Locate the cell with the specified text and output its (x, y) center coordinate. 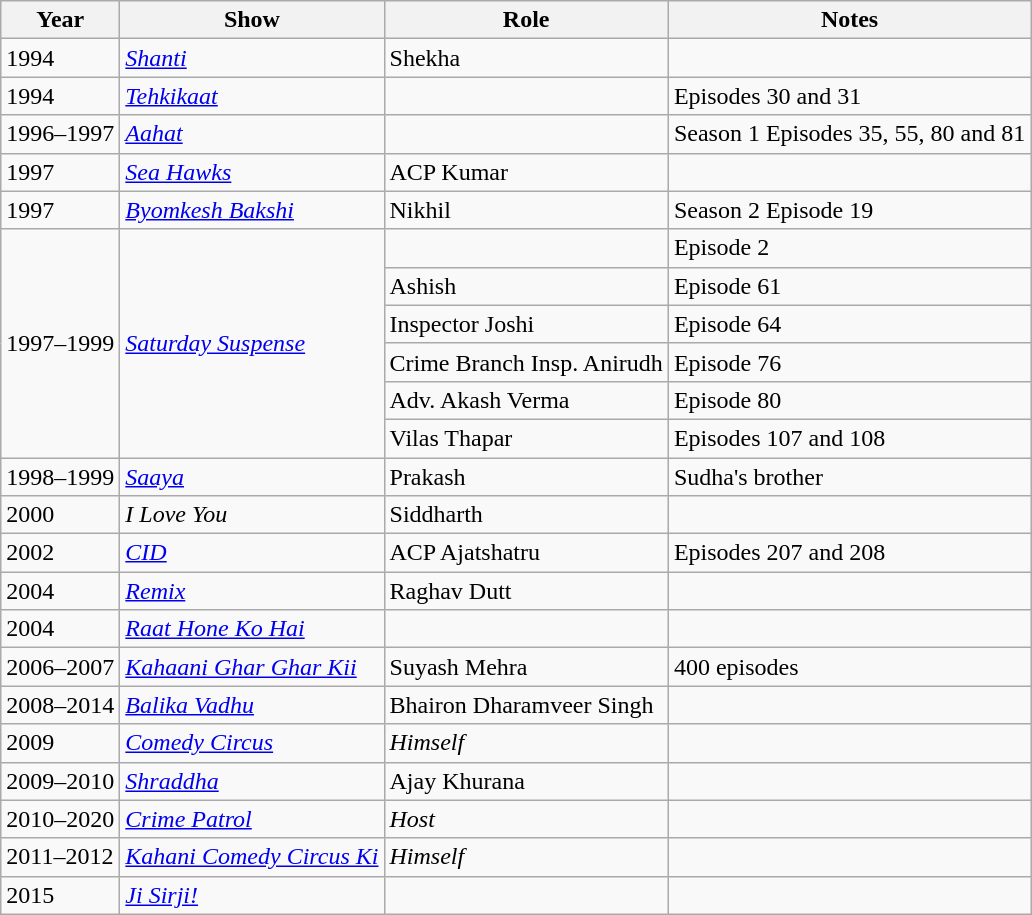
Shanti (252, 58)
Season 1 Episodes 35, 55, 80 and 81 (849, 134)
Show (252, 20)
Notes (849, 20)
2010–2020 (60, 819)
Role (526, 20)
Comedy Circus (252, 743)
Episode 2 (849, 248)
Episode 80 (849, 400)
Bhairon Dharamveer Singh (526, 705)
Kahaani Ghar Ghar Kii (252, 667)
2006–2007 (60, 667)
Episode 61 (849, 286)
Crime Branch Insp. Anirudh (526, 362)
2008–2014 (60, 705)
CID (252, 553)
2015 (60, 895)
Shekha (526, 58)
2000 (60, 515)
Saturday Suspense (252, 343)
Vilas Thapar (526, 438)
Episodes 30 and 31 (849, 96)
Ajay Khurana (526, 781)
Prakash (526, 477)
2002 (60, 553)
ACP Ajatshatru (526, 553)
Episode 64 (849, 324)
Raat Hone Ko Hai (252, 629)
2009 (60, 743)
Nikhil (526, 210)
Tehkikaat (252, 96)
400 episodes (849, 667)
Episodes 207 and 208 (849, 553)
Siddharth (526, 515)
2009–2010 (60, 781)
Ji Sirji! (252, 895)
Adv. Akash Verma (526, 400)
1998–1999 (60, 477)
Aahat (252, 134)
Crime Patrol (252, 819)
Raghav Dutt (526, 591)
Balika Vadhu (252, 705)
Remix (252, 591)
Saaya (252, 477)
Sudha's brother (849, 477)
Episode 76 (849, 362)
Host (526, 819)
Byomkesh Bakshi (252, 210)
Sea Hawks (252, 172)
Kahani Comedy Circus Ki (252, 857)
Shraddha (252, 781)
Ashish (526, 286)
I Love You (252, 515)
Season 2 Episode 19 (849, 210)
1997–1999 (60, 343)
Suyash Mehra (526, 667)
2011–2012 (60, 857)
1996–1997 (60, 134)
Episodes 107 and 108 (849, 438)
Year (60, 20)
Inspector Joshi (526, 324)
ACP Kumar (526, 172)
